Detect which cell encompasses the target text, then output its (x, y) center coordinate. 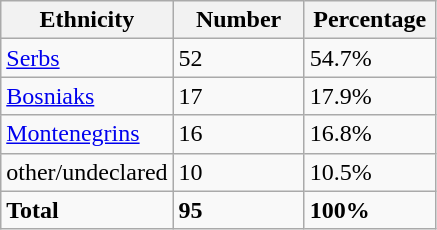
Serbs (87, 58)
100% (370, 210)
Montenegrins (87, 134)
16.8% (370, 134)
Number (238, 20)
52 (238, 58)
Ethnicity (87, 20)
Bosniaks (87, 96)
95 (238, 210)
17.9% (370, 96)
16 (238, 134)
17 (238, 96)
Total (87, 210)
10 (238, 172)
other/undeclared (87, 172)
Percentage (370, 20)
10.5% (370, 172)
54.7% (370, 58)
